Provide the [x, y] coordinate of the cell's center where the given text is located.  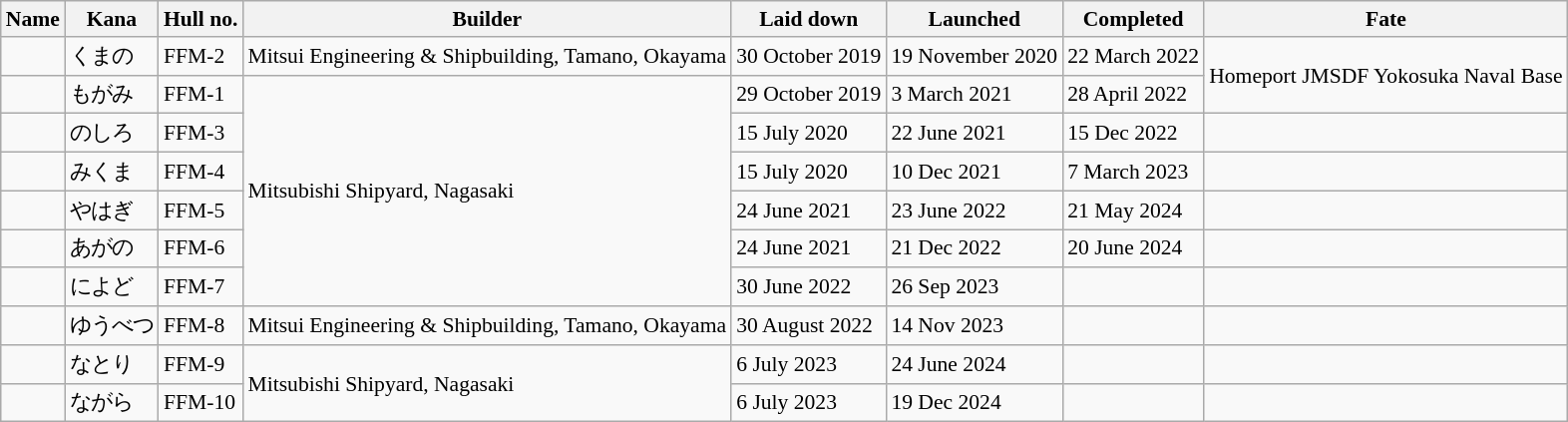
Completed [1133, 19]
Name [33, 19]
30 October 2019 [808, 56]
10 Dec 2021 [974, 172]
あがの [112, 249]
26 Sep 2023 [974, 287]
のしろ [112, 134]
なとり [112, 365]
FFM-5 [201, 210]
14 Nov 2023 [974, 325]
FFM-6 [201, 249]
FFM-1 [201, 94]
やはぎ [112, 210]
FFM-10 [201, 403]
7 March 2023 [1133, 172]
によど [112, 287]
ながら [112, 403]
19 Dec 2024 [974, 403]
ゆうべつ [112, 325]
FFM-2 [201, 56]
Hull no. [201, 19]
30 August 2022 [808, 325]
Fate [1385, 19]
29 October 2019 [808, 94]
19 November 2020 [974, 56]
くまの [112, 56]
みくま [112, 172]
21 May 2024 [1133, 210]
22 June 2021 [974, 134]
30 June 2022 [808, 287]
FFM-8 [201, 325]
FFM-7 [201, 287]
Launched [974, 19]
28 April 2022 [1133, 94]
15 Dec 2022 [1133, 134]
3 March 2021 [974, 94]
22 March 2022 [1133, 56]
Laid down [808, 19]
23 June 2022 [974, 210]
24 June 2024 [974, 365]
20 June 2024 [1133, 249]
FFM-3 [201, 134]
FFM-4 [201, 172]
FFM-9 [201, 365]
21 Dec 2022 [974, 249]
Kana [112, 19]
もがみ [112, 94]
Builder [487, 19]
Homeport JMSDF Yokosuka Naval Base [1385, 76]
